Locate the cell with the specified text and output its (x, y) center coordinate. 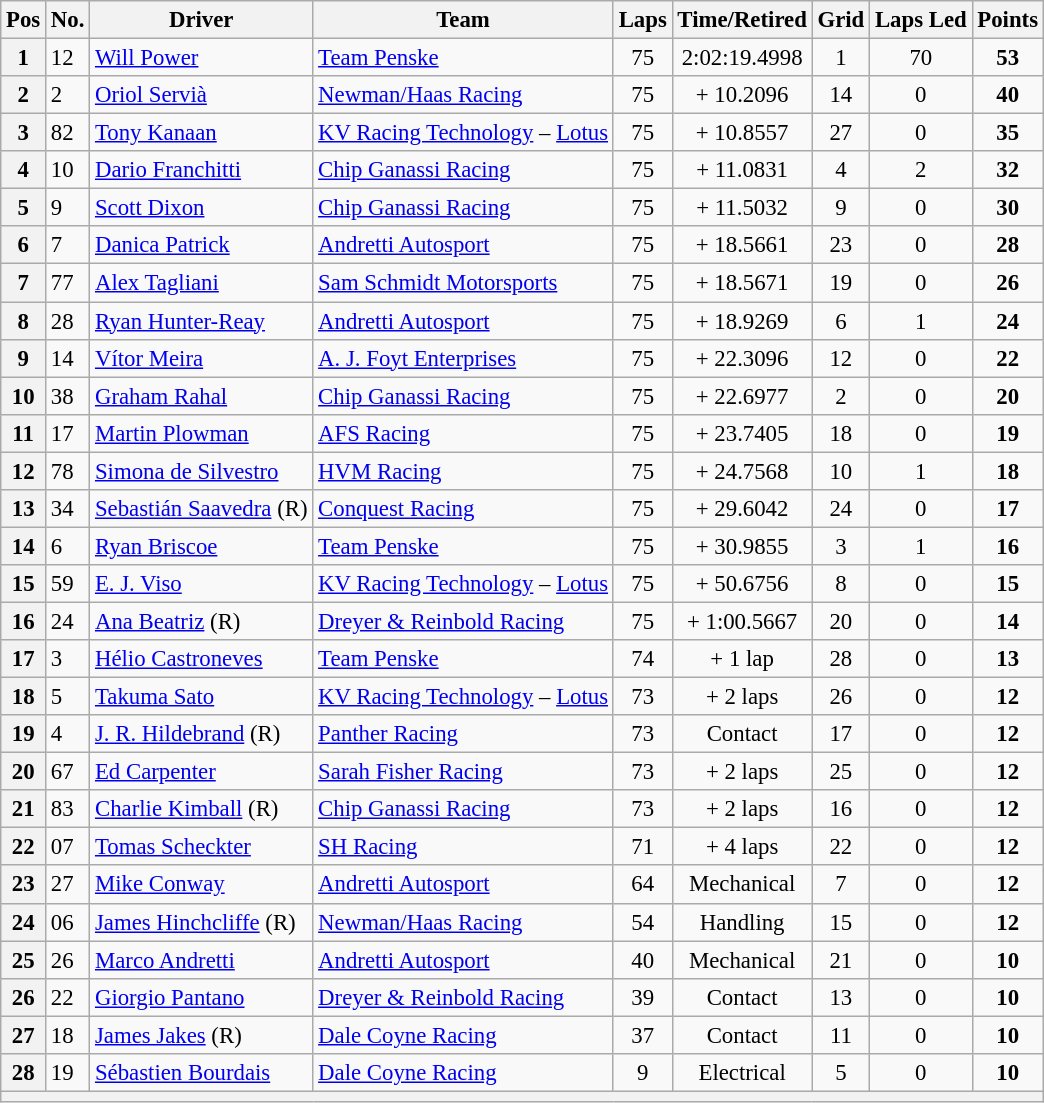
Electrical (742, 1073)
Laps Led (921, 20)
Giorgio Pantano (202, 997)
Pos (24, 20)
Simona de Silvestro (202, 471)
Team (464, 20)
+ 24.7568 (742, 471)
07 (68, 847)
+ 18.5661 (742, 245)
Mike Conway (202, 885)
Vítor Meira (202, 358)
Martin Plowman (202, 433)
Charlie Kimball (R) (202, 809)
Handling (742, 922)
Graham Rahal (202, 396)
Sébastien Bourdais (202, 1073)
35 (1008, 133)
Marco Andretti (202, 960)
Dario Franchitti (202, 170)
Laps (642, 20)
Tony Kanaan (202, 133)
39 (642, 997)
+ 18.5671 (742, 283)
Ana Beatriz (R) (202, 621)
82 (68, 133)
+ 22.3096 (742, 358)
78 (68, 471)
74 (642, 659)
+ 22.6977 (742, 396)
Points (1008, 20)
Ed Carpenter (202, 772)
67 (68, 772)
Driver (202, 20)
Takuma Sato (202, 697)
64 (642, 885)
SH Racing (464, 847)
Time/Retired (742, 20)
+ 11.5032 (742, 208)
Sebastián Saavedra (R) (202, 509)
Ryan Hunter-Reay (202, 321)
38 (68, 396)
Sarah Fisher Racing (464, 772)
AFS Racing (464, 433)
70 (921, 58)
30 (1008, 208)
Tomas Scheckter (202, 847)
+ 4 laps (742, 847)
+ 11.0831 (742, 170)
Danica Patrick (202, 245)
Grid (840, 20)
Will Power (202, 58)
59 (68, 584)
34 (68, 509)
+ 1 lap (742, 659)
J. R. Hildebrand (R) (202, 734)
Oriol Servià (202, 95)
+ 1:00.5667 (742, 621)
+ 50.6756 (742, 584)
83 (68, 809)
77 (68, 283)
54 (642, 922)
Alex Tagliani (202, 283)
Sam Schmidt Motorsports (464, 283)
+ 30.9855 (742, 546)
+ 23.7405 (742, 433)
Conquest Racing (464, 509)
E. J. Viso (202, 584)
Ryan Briscoe (202, 546)
Scott Dixon (202, 208)
HVM Racing (464, 471)
Hélio Castroneves (202, 659)
+ 29.6042 (742, 509)
+ 10.2096 (742, 95)
+ 18.9269 (742, 321)
53 (1008, 58)
06 (68, 922)
No. (68, 20)
James Hinchcliffe (R) (202, 922)
2:02:19.4998 (742, 58)
A. J. Foyt Enterprises (464, 358)
32 (1008, 170)
+ 10.8557 (742, 133)
Panther Racing (464, 734)
71 (642, 847)
James Jakes (R) (202, 1035)
37 (642, 1035)
